Return [x, y] of the center of cell containing provided text 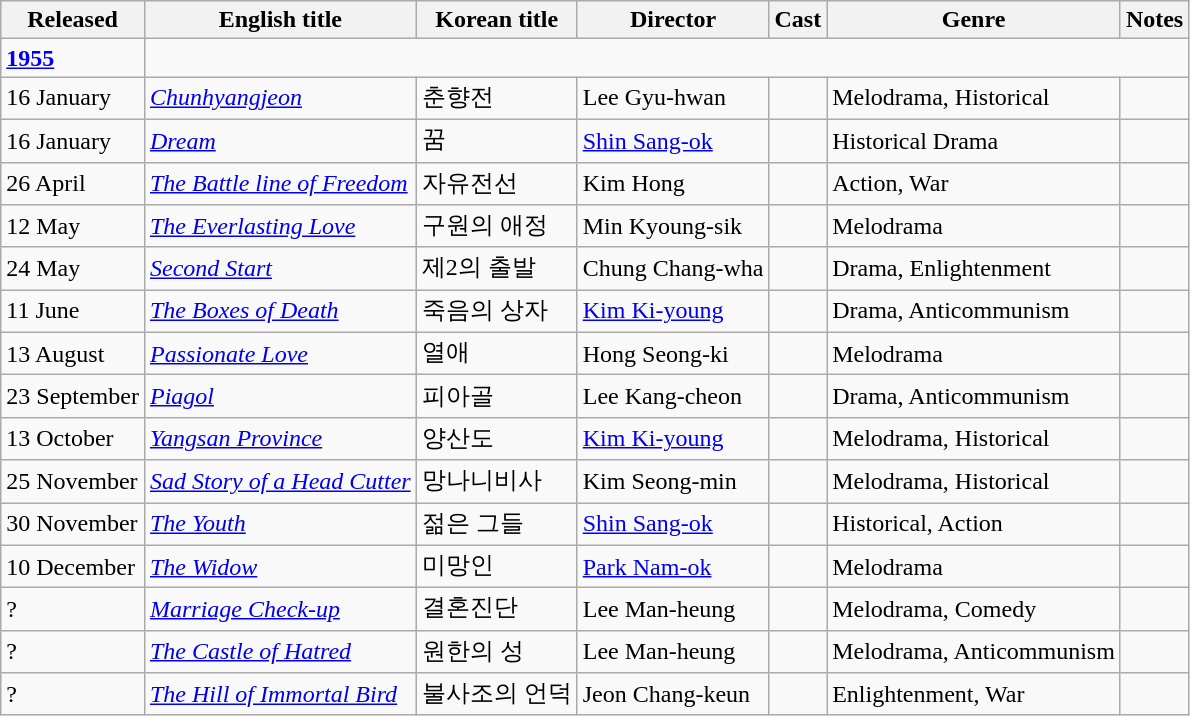
25 November [73, 482]
Enlightenment, War [974, 694]
Cast [798, 20]
꿈 [496, 140]
Second Start [280, 268]
Drama, Enlightenment [974, 268]
피아골 [496, 396]
12 May [73, 226]
미망인 [496, 566]
Chung Chang-wha [673, 268]
26 April [73, 184]
자유전선 [496, 184]
Lee Kang-cheon [673, 396]
Park Nam-ok [673, 566]
Historical, Action [974, 524]
23 September [73, 396]
Dream [280, 140]
24 May [73, 268]
13 October [73, 438]
Sad Story of a Head Cutter [280, 482]
The Boxes of Death [280, 312]
원한의 성 [496, 652]
Chunhyangjeon [280, 98]
Min Kyoung-sik [673, 226]
The Battle line of Freedom [280, 184]
Marriage Check-up [280, 610]
10 December [73, 566]
춘향전 [496, 98]
Kim Seong-min [673, 482]
Genre [974, 20]
13 August [73, 354]
Notes [1154, 20]
Lee Gyu-hwan [673, 98]
Korean title [496, 20]
Melodrama, Anticommunism [974, 652]
제2의 출발 [496, 268]
Released [73, 20]
젊은 그들 [496, 524]
구원의 애정 [496, 226]
Jeon Chang-keun [673, 694]
English title [280, 20]
결혼진단 [496, 610]
망나니비사 [496, 482]
불사조의 언덕 [496, 694]
Piagol [280, 396]
Kim Hong [673, 184]
Action, War [974, 184]
죽음의 상자 [496, 312]
The Youth [280, 524]
Historical Drama [974, 140]
Melodrama, Comedy [974, 610]
열애 [496, 354]
양산도 [496, 438]
30 November [73, 524]
Hong Seong-ki [673, 354]
Yangsan Province [280, 438]
1955 [73, 58]
The Widow [280, 566]
Director [673, 20]
11 June [73, 312]
The Castle of Hatred [280, 652]
The Hill of Immortal Bird [280, 694]
Passionate Love [280, 354]
The Everlasting Love [280, 226]
